Identify which cell holds the provided text, then report its [x, y] central coordinate. 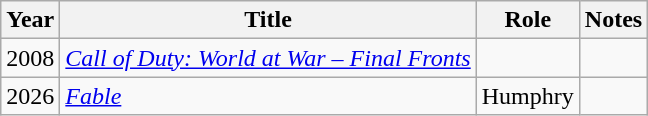
Role [528, 20]
Title [268, 20]
Humphry [528, 96]
2026 [30, 96]
Call of Duty: World at War – Final Fronts [268, 58]
Year [30, 20]
Fable [268, 96]
Notes [613, 20]
2008 [30, 58]
